Identify which cell holds the provided text, then report its [x, y] central coordinate. 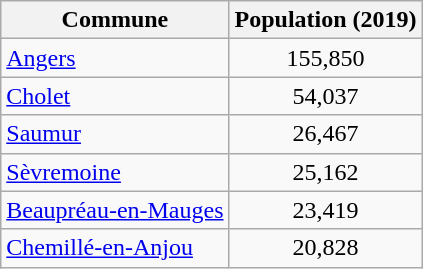
Angers [115, 58]
25,162 [326, 172]
Chemillé-en-Anjou [115, 248]
155,850 [326, 58]
Commune [115, 20]
Population (2019) [326, 20]
Beaupréau-en-Mauges [115, 210]
26,467 [326, 134]
20,828 [326, 248]
23,419 [326, 210]
Saumur [115, 134]
Sèvremoine [115, 172]
Cholet [115, 96]
54,037 [326, 96]
